Capture the cell that displays the provided text and extract its (X, Y) central coordinate. 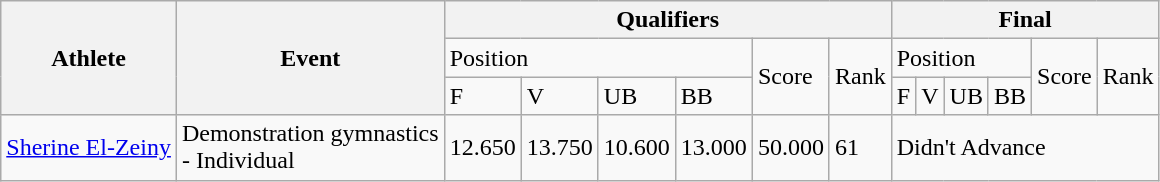
13.750 (560, 148)
Didn't Advance (1025, 148)
Demonstration gymnastics- Individual (310, 148)
Qualifiers (668, 20)
10.600 (636, 148)
Event (310, 58)
13.000 (714, 148)
Sherine El-Zeiny (89, 148)
50.000 (790, 148)
Final (1025, 20)
61 (860, 148)
12.650 (482, 148)
Athlete (89, 58)
